Provide the (x, y) coordinate of the cell's center where the given text is located.  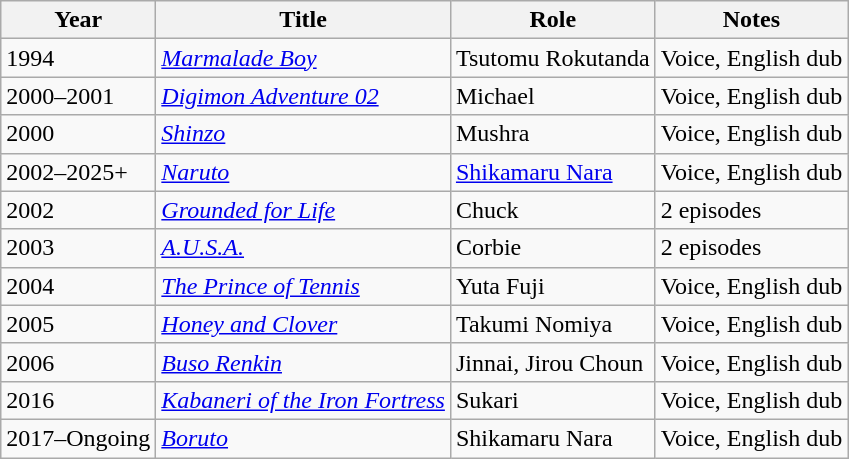
Corbie (552, 248)
2005 (78, 324)
2003 (78, 248)
Shinzo (304, 134)
The Prince of Tennis (304, 286)
2002 (78, 210)
Sukari (552, 400)
2004 (78, 286)
Chuck (552, 210)
Michael (552, 96)
2006 (78, 362)
2000 (78, 134)
Grounded for Life (304, 210)
Marmalade Boy (304, 58)
Digimon Adventure 02 (304, 96)
Year (78, 20)
2016 (78, 400)
Title (304, 20)
Jinnai, Jirou Choun (552, 362)
2002–2025+ (78, 172)
Notes (752, 20)
Boruto (304, 438)
Yuta Fuji (552, 286)
2017–Ongoing (78, 438)
Buso Renkin (304, 362)
Naruto (304, 172)
1994 (78, 58)
Tsutomu Rokutanda (552, 58)
Mushra (552, 134)
Honey and Clover (304, 324)
Takumi Nomiya (552, 324)
Role (552, 20)
2000–2001 (78, 96)
A.U.S.A. (304, 248)
Kabaneri of the Iron Fortress (304, 400)
